Find where the given text appears and provide that cell's center as [x, y] coordinate. 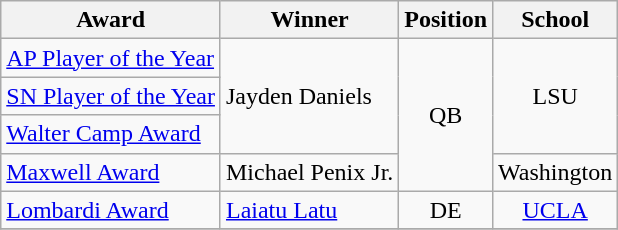
QB [446, 115]
School [556, 20]
Winner [309, 20]
Maxwell Award [111, 172]
Walter Camp Award [111, 134]
Michael Penix Jr. [309, 172]
AP Player of the Year [111, 58]
Washington [556, 172]
DE [446, 210]
Lombardi Award [111, 210]
Position [446, 20]
LSU [556, 96]
Award [111, 20]
Jayden Daniels [309, 96]
UCLA [556, 210]
Laiatu Latu [309, 210]
SN Player of the Year [111, 96]
